Determine the (x, y) coordinate at the center of the cell enclosing the given text.  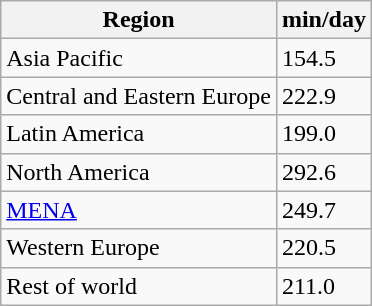
222.9 (324, 96)
MENA (139, 210)
154.5 (324, 58)
220.5 (324, 248)
Western Europe (139, 248)
North America (139, 172)
211.0 (324, 286)
Central and Eastern Europe (139, 96)
199.0 (324, 134)
249.7 (324, 210)
min/day (324, 20)
Rest of world (139, 286)
Region (139, 20)
292.6 (324, 172)
Asia Pacific (139, 58)
Latin America (139, 134)
